Locate the cell with the specified text and output its (X, Y) center coordinate. 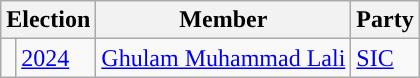
SIC (385, 58)
Member (224, 20)
Ghulam Muhammad Lali (224, 58)
Party (385, 20)
Election (48, 20)
2024 (56, 58)
